Return the [x, y] coordinate for the center point of the cell that contains the specified text.  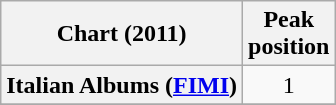
Chart (2011) [122, 34]
Peakposition [289, 34]
Italian Albums (FIMI) [122, 85]
1 [289, 85]
